Detect which cell encompasses the target text, then output its [X, Y] center coordinate. 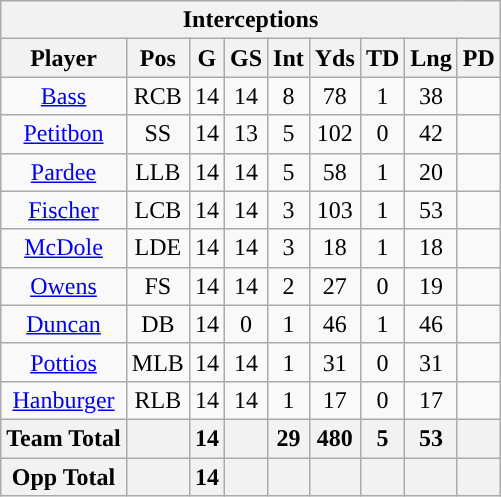
Pos [158, 58]
38 [431, 96]
Interceptions [251, 20]
TD [382, 58]
78 [334, 96]
RLB [158, 400]
Lng [431, 58]
Hanburger [64, 400]
Player [64, 58]
27 [334, 286]
McDole [64, 248]
102 [334, 134]
8 [289, 96]
Owens [64, 286]
FS [158, 286]
13 [246, 134]
103 [334, 210]
SS [158, 134]
2 [289, 286]
58 [334, 172]
MLB [158, 362]
Petitbon [64, 134]
19 [431, 286]
G [206, 58]
PD [478, 58]
Yds [334, 58]
Pottios [64, 362]
LDE [158, 248]
LLB [158, 172]
20 [431, 172]
Pardee [64, 172]
Bass [64, 96]
480 [334, 438]
DB [158, 324]
GS [246, 58]
Fischer [64, 210]
42 [431, 134]
RCB [158, 96]
Int [289, 58]
LCB [158, 210]
29 [289, 438]
Team Total [64, 438]
Duncan [64, 324]
Opp Total [64, 477]
